Detect which cell encompasses the target text, then output its (X, Y) center coordinate. 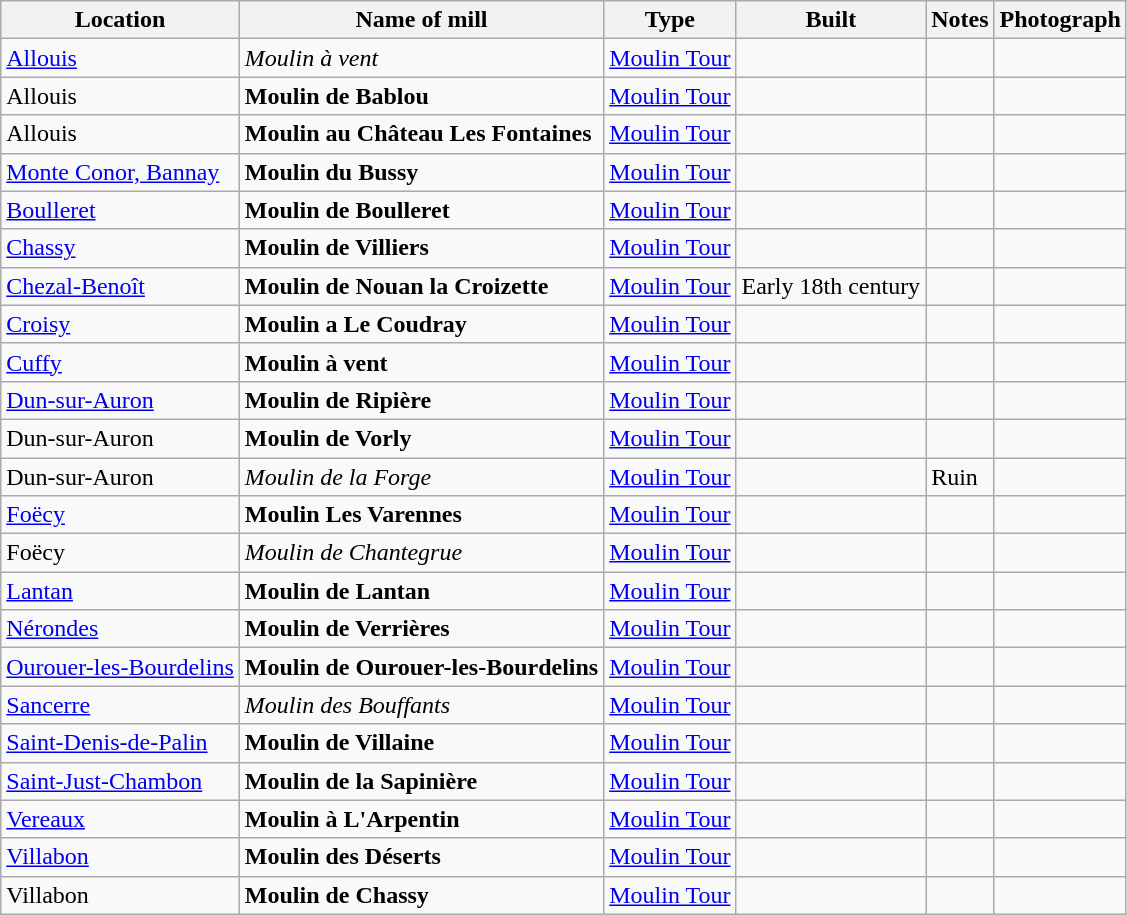
Moulin de Vorly (421, 438)
Moulin de Ourouer-les-Bourdelins (421, 667)
Moulin de Chassy (421, 895)
Lantan (120, 591)
Moulin a Le Coudray (421, 324)
Built (831, 20)
Vereaux (120, 819)
Moulin de Villaine (421, 743)
Moulin de Villiers (421, 248)
Moulin des Déserts (421, 857)
Moulin au Château Les Fontaines (421, 134)
Type (670, 20)
Moulin de la Forge (421, 477)
Moulin de Nouan la Croizette (421, 286)
Chezal-Benoît (120, 286)
Notes (960, 20)
Moulin de Boulleret (421, 210)
Moulin de la Sapinière (421, 781)
Name of mill (421, 20)
Moulin à L'Arpentin (421, 819)
Sancerre (120, 705)
Moulin de Verrières (421, 629)
Moulin de Ripière (421, 400)
Moulin de Bablou (421, 96)
Moulin du Bussy (421, 172)
Cuffy (120, 362)
Moulin de Chantegrue (421, 553)
Early 18th century (831, 286)
Moulin Les Varennes (421, 515)
Ourouer-les-Bourdelins (120, 667)
Moulin des Bouffants (421, 705)
Croisy (120, 324)
Monte Conor, Bannay (120, 172)
Saint-Denis-de-Palin (120, 743)
Location (120, 20)
Saint-Just-Chambon (120, 781)
Nérondes (120, 629)
Boulleret (120, 210)
Ruin (960, 477)
Moulin de Lantan (421, 591)
Chassy (120, 248)
Photograph (1060, 20)
